Return [X, Y] of the center of cell containing provided text 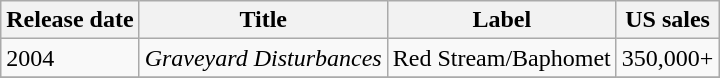
Graveyard Disturbances [263, 58]
2004 [70, 58]
US sales [668, 20]
Release date [70, 20]
Red Stream/Baphomet [502, 58]
350,000+ [668, 58]
Title [263, 20]
Label [502, 20]
